Capture the cell that displays the provided text and extract its [X, Y] central coordinate. 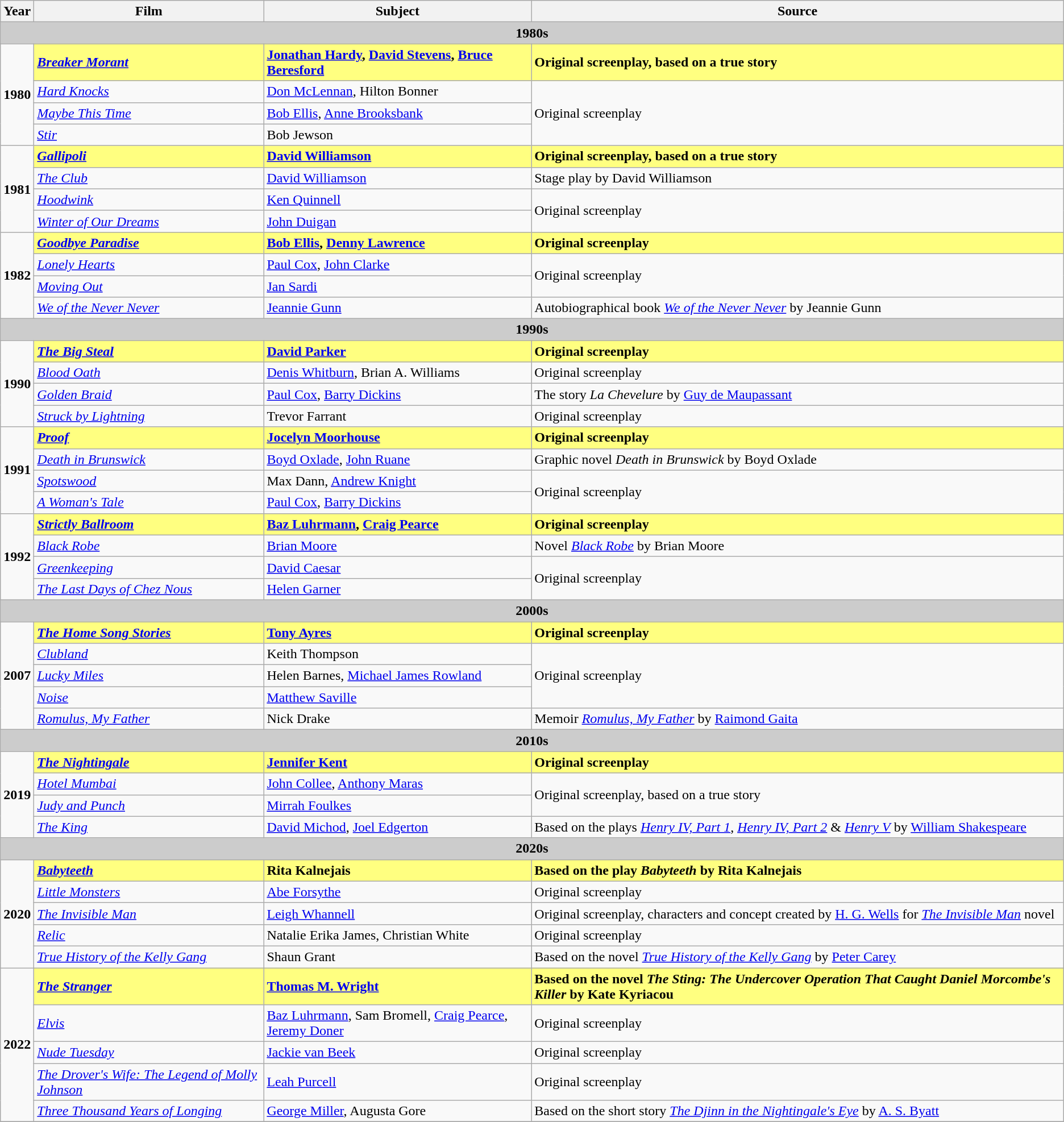
Don McLennan, Hilton Bonner [398, 92]
Helen Garner [398, 589]
Leigh Whannell [398, 913]
1990 [17, 384]
Jennifer Kent [398, 762]
Greenkeeping [149, 567]
Stage play by David Williamson [797, 178]
Jeannie Gunn [398, 308]
Baz Luhrmann, Sam Bromell, Craig Pearce, Jeremy Doner [398, 1023]
The Invisible Man [149, 913]
Black Robe [149, 546]
Memoir Romulus, My Father by Raimond Gaita [797, 719]
George Miller, Augusta Gore [398, 1111]
Jackie van Beek [398, 1053]
The Home Song Stories [149, 633]
Denis Whitburn, Brian A. Williams [398, 373]
Rita Kalnejais [398, 870]
Jocelyn Moorhouse [398, 438]
Relic [149, 935]
Death in Brunswick [149, 459]
Maybe This Time [149, 113]
Blood Oath [149, 373]
Max Dann, Andrew Knight [398, 481]
2020 [17, 913]
Helen Barnes, Michael James Rowland [398, 676]
The King [149, 827]
Autobiographical book We of the Never Never by Jeannie Gunn [797, 308]
Noise [149, 697]
The Drover's Wife: The Legend of Molly Johnson [149, 1082]
Three Thousand Years of Longing [149, 1111]
Tony Ayres [398, 633]
Matthew Saville [398, 697]
2000s [532, 610]
Natalie Erika James, Christian White [398, 935]
A Woman's Tale [149, 502]
Bob Ellis, Anne Brooksbank [398, 113]
Based on the short story The Djinn in the Nightingale's Eye by A. S. Byatt [797, 1111]
Romulus, My Father [149, 719]
The Stranger [149, 986]
Jan Sardi [398, 286]
2022 [17, 1045]
Based on the plays Henry IV, Part 1, Henry IV, Part 2 & Henry V by William Shakespeare [797, 827]
Paul Cox, John Clarke [398, 264]
Hard Knocks [149, 92]
Spotswood [149, 481]
David Michod, Joel Edgerton [398, 827]
Breaker Morant [149, 63]
The Big Steal [149, 351]
Gallipoli [149, 156]
Trevor Farrant [398, 416]
Leah Purcell [398, 1082]
Nick Drake [398, 719]
The story La Chevelure by Guy de Maupassant [797, 394]
Jonathan Hardy, David Stevens, Bruce Beresford [398, 63]
Goodbye Paradise [149, 243]
2019 [17, 795]
Subject [398, 11]
Shaun Grant [398, 957]
Mirrah Foulkes [398, 805]
2007 [17, 676]
Stir [149, 135]
Keith Thompson [398, 654]
Film [149, 11]
David Caesar [398, 567]
Bob Ellis, Denny Lawrence [398, 243]
Lonely Hearts [149, 264]
Brian Moore [398, 546]
Ken Quinnell [398, 200]
Based on the novel The Sting: The Undercover Operation That Caught Daniel Morcombe's Killer by Kate Kyriacou [797, 986]
Hotel Mumbai [149, 784]
Baz Luhrmann, Craig Pearce [398, 524]
Boyd Oxlade, John Ruane [398, 459]
Moving Out [149, 286]
The Last Days of Chez Nous [149, 589]
Clubland [149, 654]
True History of the Kelly Gang [149, 957]
1980s [532, 33]
David Parker [398, 351]
1980 [17, 94]
Abe Forsythe [398, 892]
Year [17, 11]
Winter of Our Dreams [149, 221]
2020s [532, 849]
Lucky Miles [149, 676]
Struck by Lightning [149, 416]
Nude Tuesday [149, 1053]
Based on the play Babyteeth by Rita Kalnejais [797, 870]
John Duigan [398, 221]
Golden Braid [149, 394]
Bob Jewson [398, 135]
The Nightingale [149, 762]
Little Monsters [149, 892]
Proof [149, 438]
Novel Black Robe by Brian Moore [797, 546]
The Club [149, 178]
Hoodwink [149, 200]
Original screenplay, characters and concept created by H. G. Wells for The Invisible Man novel [797, 913]
Graphic novel Death in Brunswick by Boyd Oxlade [797, 459]
Based on the novel True History of the Kelly Gang by Peter Carey [797, 957]
2010s [532, 741]
Source [797, 11]
Babyteeth [149, 870]
1992 [17, 556]
1981 [17, 189]
We of the Never Never [149, 308]
1982 [17, 275]
Strictly Ballroom [149, 524]
Thomas M. Wright [398, 986]
John Collee, Anthony Maras [398, 784]
1990s [532, 330]
Judy and Punch [149, 805]
Elvis [149, 1023]
1991 [17, 470]
